Search for the cell housing the specified text and yield its (x, y) center coordinate. 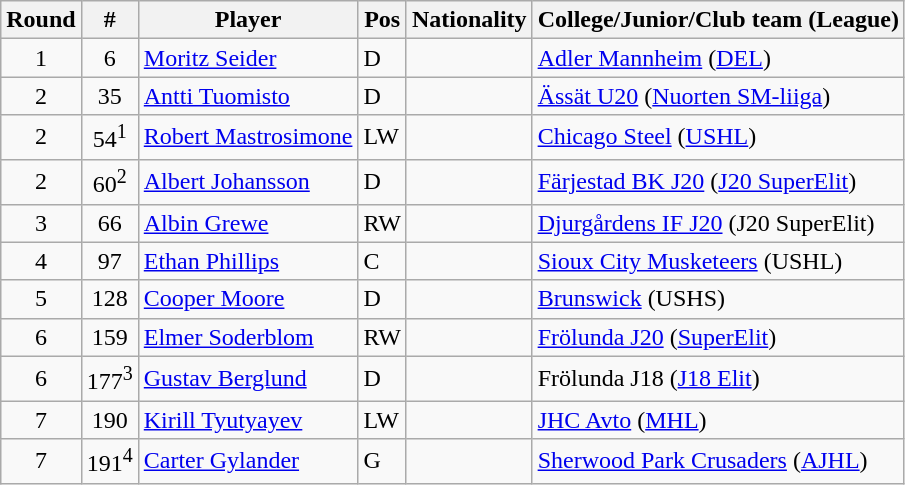
Robert Mastrosimone (248, 138)
Frölunda J18 (J18 Elit) (718, 378)
Antti Tuomisto (248, 96)
602 (110, 182)
4 (41, 261)
Sherwood Park Crusaders (AJHL) (718, 462)
66 (110, 223)
Ethan Phillips (248, 261)
Pos (382, 20)
1 (41, 58)
Albin Grewe (248, 223)
3 (41, 223)
Albert Johansson (248, 182)
1914 (110, 462)
Djurgårdens IF J20 (J20 SuperElit) (718, 223)
Brunswick (USHS) (718, 299)
Elmer Soderblom (248, 337)
128 (110, 299)
Adler Mannheim (DEL) (718, 58)
Kirill Tyutyayev (248, 420)
1773 (110, 378)
# (110, 20)
Gustav Berglund (248, 378)
G (382, 462)
JHC Avto (MHL) (718, 420)
5 (41, 299)
College/Junior/Club team (League) (718, 20)
97 (110, 261)
Chicago Steel (USHL) (718, 138)
Cooper Moore (248, 299)
Moritz Seider (248, 58)
35 (110, 96)
Frölunda J20 (SuperElit) (718, 337)
Player (248, 20)
C (382, 261)
Nationality (469, 20)
190 (110, 420)
Round (41, 20)
541 (110, 138)
Ässät U20 (Nuorten SM-liiga) (718, 96)
159 (110, 337)
Carter Gylander (248, 462)
Sioux City Musketeers (USHL) (718, 261)
Färjestad BK J20 (J20 SuperElit) (718, 182)
